Find where the given text appears and provide that cell's center as (X, Y) coordinate. 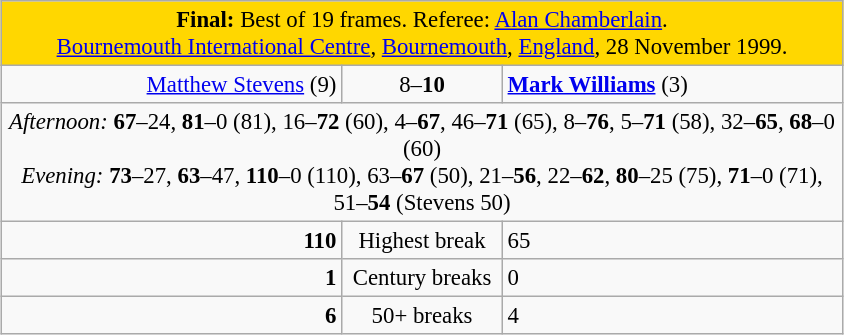
50+ breaks (422, 316)
Matthew Stevens (9) (172, 85)
4 (672, 316)
110 (172, 241)
1 (172, 278)
6 (172, 316)
Final: Best of 19 frames. Referee: Alan Chamberlain.Bournemouth International Centre, Bournemouth, England, 28 November 1999. (422, 34)
65 (672, 241)
Century breaks (422, 278)
Highest break (422, 241)
Mark Williams (3) (672, 85)
0 (672, 278)
8–10 (422, 85)
